Scan for the cell matching the given text and deliver its [X, Y] coordinate at center. 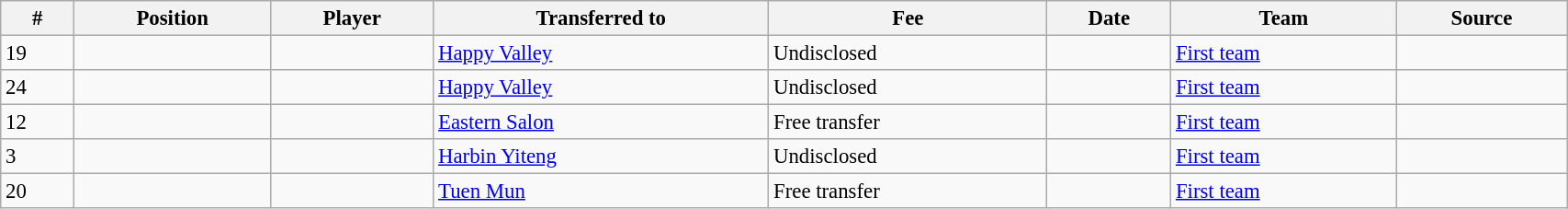
Position [173, 18]
Player [353, 18]
Team [1284, 18]
20 [38, 192]
Transferred to [601, 18]
3 [38, 157]
12 [38, 122]
Tuen Mun [601, 192]
Eastern Salon [601, 122]
# [38, 18]
19 [38, 53]
Source [1481, 18]
Date [1110, 18]
24 [38, 87]
Fee [908, 18]
Harbin Yiteng [601, 157]
